Extract the (x, y) coordinate from the center of the cell holding the provided text.  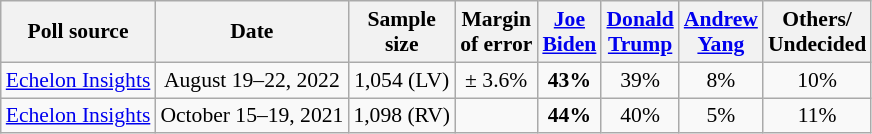
40% (640, 116)
1,098 (RV) (402, 116)
44% (569, 116)
10% (817, 80)
Poll source (78, 32)
Marginof error (496, 32)
Date (252, 32)
AndrewYang (721, 32)
August 19–22, 2022 (252, 80)
± 3.6% (496, 80)
DonaldTrump (640, 32)
1,054 (LV) (402, 80)
5% (721, 116)
JoeBiden (569, 32)
October 15–19, 2021 (252, 116)
39% (640, 80)
11% (817, 116)
Samplesize (402, 32)
Others/Undecided (817, 32)
43% (569, 80)
8% (721, 80)
